Find where the given text appears and provide that cell's center as [x, y] coordinate. 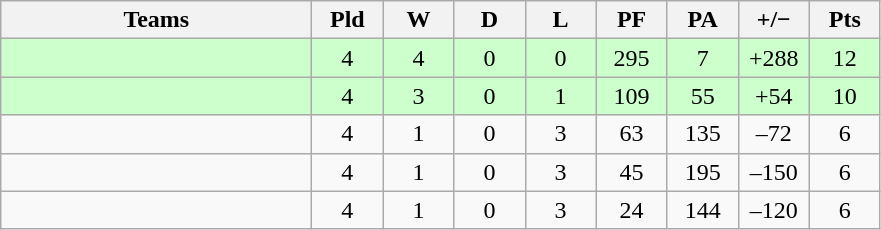
24 [632, 210]
–72 [774, 134]
+/− [774, 20]
109 [632, 96]
–150 [774, 172]
W [418, 20]
+288 [774, 58]
144 [702, 210]
+54 [774, 96]
Pts [844, 20]
D [490, 20]
12 [844, 58]
55 [702, 96]
45 [632, 172]
63 [632, 134]
10 [844, 96]
Teams [156, 20]
L [560, 20]
7 [702, 58]
135 [702, 134]
PA [702, 20]
PF [632, 20]
295 [632, 58]
Pld [348, 20]
–120 [774, 210]
195 [702, 172]
